Extract the [X, Y] coordinate from the center of the cell holding the provided text.  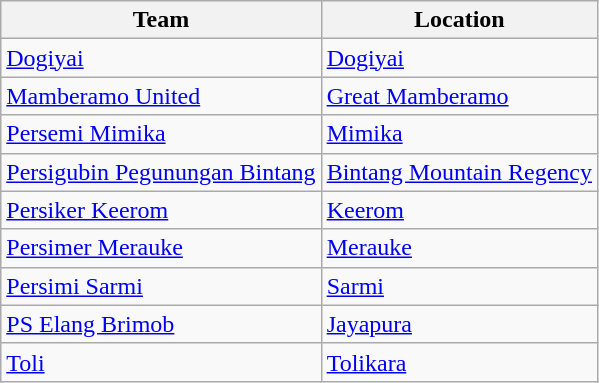
Persigubin Pegunungan Bintang [161, 172]
Jayapura [459, 324]
Mimika [459, 134]
Toli [161, 362]
Merauke [459, 248]
Persiker Keerom [161, 210]
Sarmi [459, 286]
Persimer Merauke [161, 248]
Tolikara [459, 362]
Great Mamberamo [459, 96]
PS Elang Brimob [161, 324]
Keerom [459, 210]
Persemi Mimika [161, 134]
Bintang Mountain Regency [459, 172]
Persimi Sarmi [161, 286]
Team [161, 20]
Location [459, 20]
Mamberamo United [161, 96]
